Output the [X, Y] coordinate of the center of the cell containing the given text.  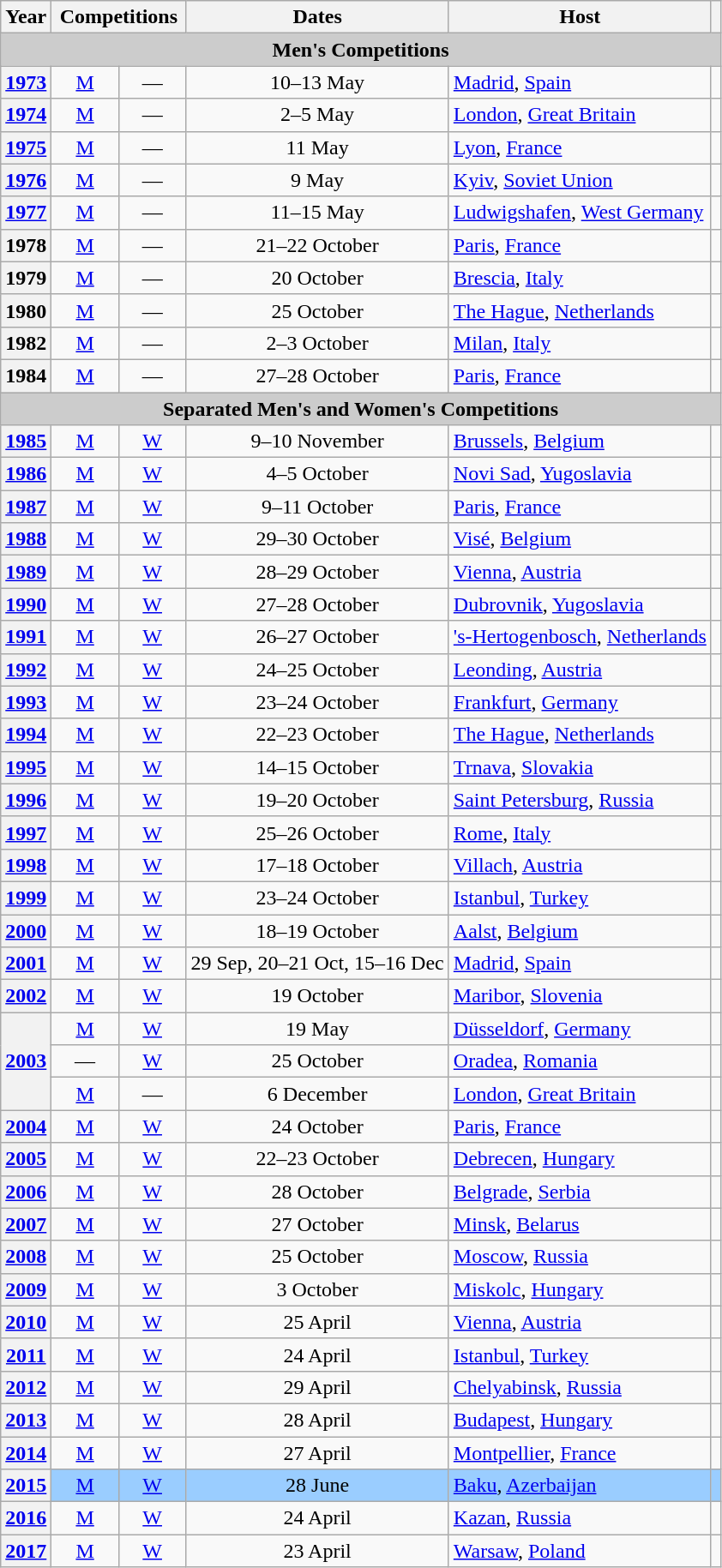
Separated Men's and Women's Competitions [361, 409]
Competitions [118, 17]
2010 [26, 1322]
1990 [26, 604]
1987 [26, 507]
1976 [26, 180]
Düsseldorf, Germany [580, 1029]
2013 [26, 1420]
2014 [26, 1453]
9–10 November [317, 442]
Debrecen, Hungary [580, 1159]
1974 [26, 115]
Kazan, Russia [580, 1518]
1978 [26, 245]
19–20 October [317, 800]
1989 [26, 572]
Saint Petersburg, Russia [580, 800]
Milan, Italy [580, 343]
1977 [26, 213]
9 May [317, 180]
Montpellier, France [580, 1453]
Baku, Azerbaijan [580, 1486]
Kyiv, Soviet Union [580, 180]
9–11 October [317, 507]
2017 [26, 1551]
28–29 October [317, 572]
Year [26, 17]
1980 [26, 310]
3 October [317, 1289]
2012 [26, 1387]
28 October [317, 1192]
Budapest, Hungary [580, 1420]
1973 [26, 82]
1993 [26, 702]
Frankfurt, Germany [580, 702]
Dates [317, 17]
23 April [317, 1551]
2004 [26, 1126]
19 October [317, 996]
1996 [26, 800]
1988 [26, 539]
10–13 May [317, 82]
Villach, Austria [580, 865]
2002 [26, 996]
1995 [26, 767]
Chelyabinsk, Russia [580, 1387]
Brescia, Italy [580, 278]
28 June [317, 1486]
Brussels, Belgium [580, 442]
26–27 October [317, 637]
2009 [26, 1289]
6 December [317, 1094]
14–15 October [317, 767]
19 May [317, 1029]
2005 [26, 1159]
Belgrade, Serbia [580, 1192]
2011 [26, 1355]
1997 [26, 832]
Men's Competitions [361, 50]
1982 [26, 343]
Warsaw, Poland [580, 1551]
21–22 October [317, 245]
24 October [317, 1126]
Trnava, Slovakia [580, 767]
Minsk, Belarus [580, 1224]
Dubrovnik, Yugoslavia [580, 604]
1984 [26, 375]
Rome, Italy [580, 832]
20 October [317, 278]
2001 [26, 964]
Moscow, Russia [580, 1257]
2007 [26, 1224]
2008 [26, 1257]
4–5 October [317, 474]
Oradea, Romania [580, 1061]
17–18 October [317, 865]
Lyon, France [580, 147]
1991 [26, 637]
1992 [26, 670]
29 Sep, 20–21 Oct, 15–16 Dec [317, 964]
11 May [317, 147]
27 October [317, 1224]
1985 [26, 442]
18–19 October [317, 930]
Leonding, Austria [580, 670]
Host [580, 17]
1994 [26, 735]
24–25 October [317, 670]
25–26 October [317, 832]
1998 [26, 865]
1979 [26, 278]
Aalst, Belgium [580, 930]
1986 [26, 474]
2006 [26, 1192]
's-Hertogenbosch, Netherlands [580, 637]
1999 [26, 898]
2–3 October [317, 343]
28 April [317, 1420]
2003 [26, 1061]
Novi Sad, Yugoslavia [580, 474]
25 April [317, 1322]
Visé, Belgium [580, 539]
2–5 May [317, 115]
27 April [317, 1453]
Maribor, Slovenia [580, 996]
29 April [317, 1387]
Ludwigshafen, West Germany [580, 213]
1975 [26, 147]
Miskolc, Hungary [580, 1289]
11–15 May [317, 213]
2000 [26, 930]
2016 [26, 1518]
29–30 October [317, 539]
2015 [26, 1486]
